Capture the cell that displays the provided text and extract its (X, Y) central coordinate. 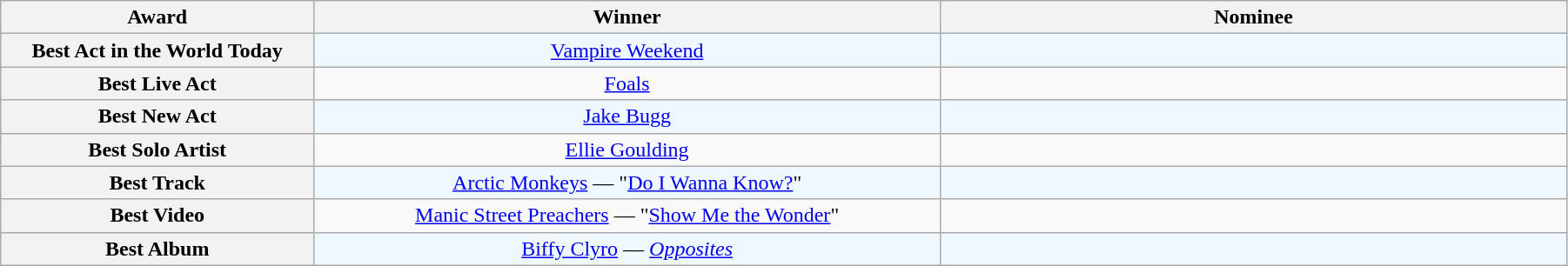
Vampire Weekend (627, 50)
Manic Street Preachers — "Show Me the Wonder" (627, 216)
Best Act in the World Today (157, 50)
Arctic Monkeys — "Do I Wanna Know?" (627, 183)
Best New Act (157, 116)
Award (157, 17)
Jake Bugg (627, 116)
Best Track (157, 183)
Biffy Clyro — Opposites (627, 249)
Nominee (1254, 17)
Best Video (157, 216)
Best Live Act (157, 83)
Best Solo Artist (157, 150)
Ellie Goulding (627, 150)
Best Album (157, 249)
Winner (627, 17)
Foals (627, 83)
